Return the [x, y] coordinate for the center point of the cell that contains the specified text.  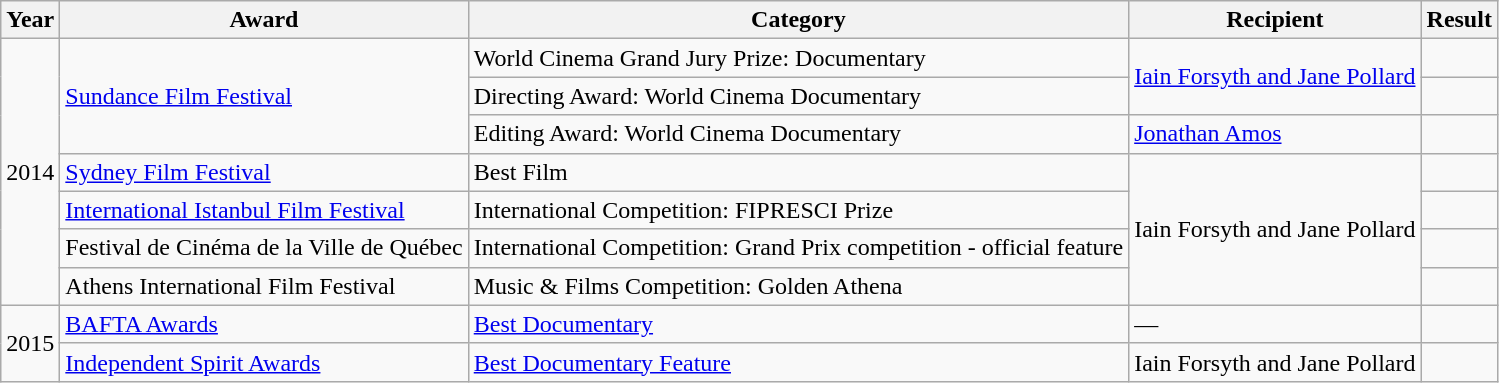
Music & Films Competition: Golden Athena [798, 286]
Sundance Film Festival [264, 96]
Editing Award: World Cinema Documentary [798, 134]
Best Film [798, 172]
Result [1459, 20]
BAFTA Awards [264, 324]
Festival de Cinéma de la Ville de Québec [264, 248]
Award [264, 20]
Jonathan Amos [1275, 134]
International Competition: Grand Prix competition - official feature [798, 248]
Recipient [1275, 20]
2015 [30, 343]
— [1275, 324]
Athens International Film Festival [264, 286]
Directing Award: World Cinema Documentary [798, 96]
International Istanbul Film Festival [264, 210]
Sydney Film Festival [264, 172]
Category [798, 20]
2014 [30, 172]
Year [30, 20]
Best Documentary Feature [798, 362]
Best Documentary [798, 324]
Independent Spirit Awards [264, 362]
World Cinema Grand Jury Prize: Documentary [798, 58]
International Competition: FIPRESCI Prize [798, 210]
